Find where the given text appears and provide that cell's center as [X, Y] coordinate. 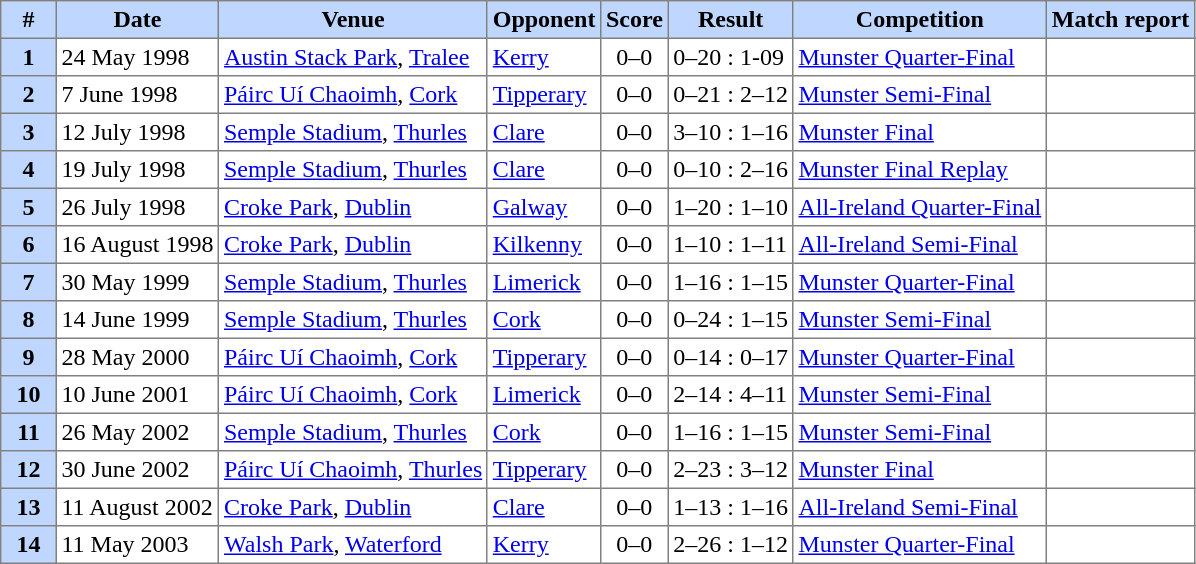
30 June 2002 [138, 470]
Opponent [544, 20]
26 May 2002 [138, 432]
All-Ireland Quarter-Final [920, 207]
Austin Stack Park, Tralee [354, 57]
2–26 : 1–12 [730, 545]
1–20 : 1–10 [730, 207]
Kilkenny [544, 245]
Match report [1121, 20]
26 July 1998 [138, 207]
Score [634, 20]
0–21 : 2–12 [730, 95]
1 [29, 57]
3 [29, 132]
5 [29, 207]
2–14 : 4–11 [730, 395]
Venue [354, 20]
7 [29, 282]
3–10 : 1–16 [730, 132]
Walsh Park, Waterford [354, 545]
6 [29, 245]
0–20 : 1-09 [730, 57]
30 May 1999 [138, 282]
1–13 : 1–16 [730, 507]
12 July 1998 [138, 132]
2–23 : 3–12 [730, 470]
8 [29, 320]
28 May 2000 [138, 357]
7 June 1998 [138, 95]
Result [730, 20]
Munster Final Replay [920, 170]
19 July 1998 [138, 170]
24 May 1998 [138, 57]
9 [29, 357]
# [29, 20]
10 June 2001 [138, 395]
Date [138, 20]
Galway [544, 207]
Competition [920, 20]
1–10 : 1–11 [730, 245]
11 May 2003 [138, 545]
12 [29, 470]
11 [29, 432]
0–24 : 1–15 [730, 320]
0–14 : 0–17 [730, 357]
4 [29, 170]
Páirc Uí Chaoimh, Thurles [354, 470]
14 [29, 545]
2 [29, 95]
13 [29, 507]
14 June 1999 [138, 320]
11 August 2002 [138, 507]
16 August 1998 [138, 245]
0–10 : 2–16 [730, 170]
10 [29, 395]
